Detect which cell encompasses the target text, then output its (x, y) center coordinate. 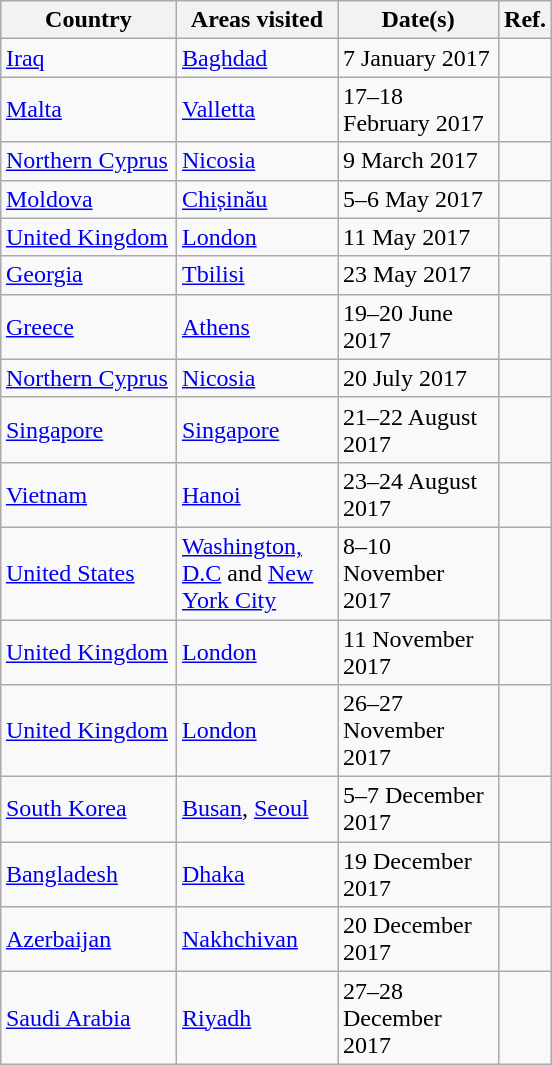
United States (88, 573)
Moldova (88, 199)
Hanoi (256, 494)
Date(s) (418, 20)
Vietnam (88, 494)
21–22 August 2017 (418, 430)
Chișinău (256, 199)
20 December 2017 (418, 940)
Azerbaijan (88, 940)
South Korea (88, 810)
Busan, Seoul (256, 810)
Saudi Arabia (88, 1018)
Washington, D.C and New York City (256, 573)
Iraq (88, 58)
11 November 2017 (418, 652)
Malta (88, 110)
11 May 2017 (418, 237)
Nakhchivan (256, 940)
Tbilisi (256, 275)
Greece (88, 326)
Bangladesh (88, 874)
Athens (256, 326)
9 March 2017 (418, 161)
23 May 2017 (418, 275)
Valletta (256, 110)
Georgia (88, 275)
Country (88, 20)
Riyadh (256, 1018)
8–10 November 2017 (418, 573)
Areas visited (256, 20)
Ref. (526, 20)
26–27 November 2017 (418, 731)
7 January 2017 (418, 58)
27–28 December 2017 (418, 1018)
17–18 February 2017 (418, 110)
23–24 August 2017 (418, 494)
Baghdad (256, 58)
19–20 June 2017 (418, 326)
20 July 2017 (418, 378)
Dhaka (256, 874)
19 December 2017 (418, 874)
5–6 May 2017 (418, 199)
5–7 December 2017 (418, 810)
